Return (x, y) of the center of cell containing provided text 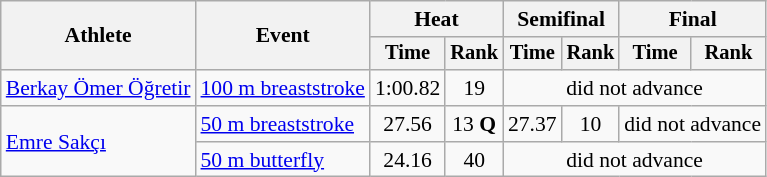
13 Q (474, 124)
27.37 (532, 124)
Final (692, 19)
Event (282, 36)
27.56 (408, 124)
Semifinal (561, 19)
10 (591, 124)
Athlete (98, 36)
100 m breaststroke (282, 88)
1:00.82 (408, 88)
Heat (436, 19)
Berkay Ömer Öğretir (98, 88)
19 (474, 88)
Emre Sakçı (98, 142)
50 m breaststroke (282, 124)
